Output the (x, y) coordinate of the center of the cell containing the given text.  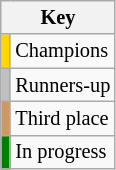
Champions (62, 51)
Key (58, 17)
Third place (62, 118)
In progress (62, 152)
Runners-up (62, 85)
